Pinpoint the cell where the given text exists, returning its [x, y] midpoint coordinate. 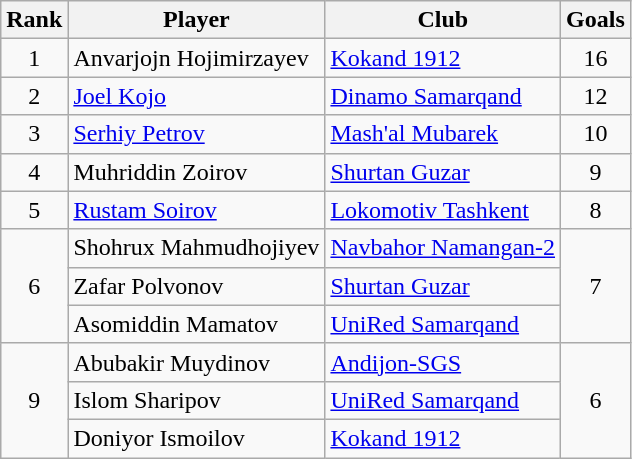
Zafar Polvonov [196, 286]
10 [596, 134]
Rustam Soirov [196, 210]
1 [34, 58]
Anvarjojn Hojimirzayev [196, 58]
Lokomotiv Tashkent [443, 210]
4 [34, 172]
Joel Kojo [196, 96]
Player [196, 20]
3 [34, 134]
Shohrux Mahmudhojiyev [196, 248]
5 [34, 210]
Serhiy Petrov [196, 134]
Club [443, 20]
Rank [34, 20]
Dinamo Samarqand [443, 96]
Mash'al Mubarek [443, 134]
Abubakir Muydinov [196, 362]
Andijon-SGS [443, 362]
Doniyor Ismoilov [196, 438]
7 [596, 286]
Asomiddin Mamatov [196, 324]
8 [596, 210]
Goals [596, 20]
2 [34, 96]
Navbahor Namangan-2 [443, 248]
Muhriddin Zoirov [196, 172]
Islom Sharipov [196, 400]
16 [596, 58]
12 [596, 96]
